Determine the [x, y] coordinate at the center of the cell enclosing the given text.  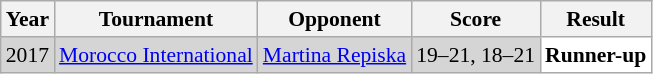
Martina Repiska [334, 55]
Opponent [334, 19]
Tournament [156, 19]
Morocco International [156, 55]
Runner-up [596, 55]
Score [476, 19]
19–21, 18–21 [476, 55]
Year [28, 19]
2017 [28, 55]
Result [596, 19]
